Extract the [x, y] coordinate from the center of the cell holding the provided text.  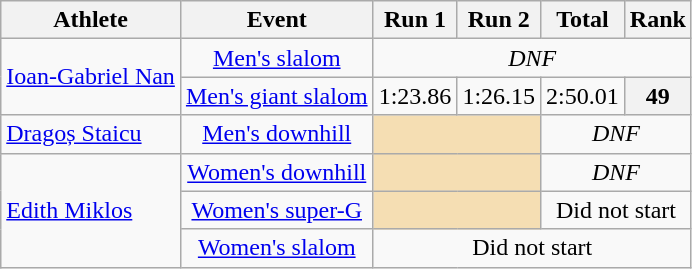
Women's slalom [276, 248]
Athlete [91, 20]
Rank [658, 20]
Dragoș Staicu [91, 134]
Women's super-G [276, 210]
Men's slalom [276, 58]
Edith Miklos [91, 210]
Total [583, 20]
Ioan-Gabriel Nan [91, 77]
Run 2 [499, 20]
Women's downhill [276, 172]
Men's downhill [276, 134]
49 [658, 96]
1:23.86 [415, 96]
1:26.15 [499, 96]
Men's giant slalom [276, 96]
Event [276, 20]
2:50.01 [583, 96]
Run 1 [415, 20]
